Pinpoint the cell where the given text exists, returning its [x, y] midpoint coordinate. 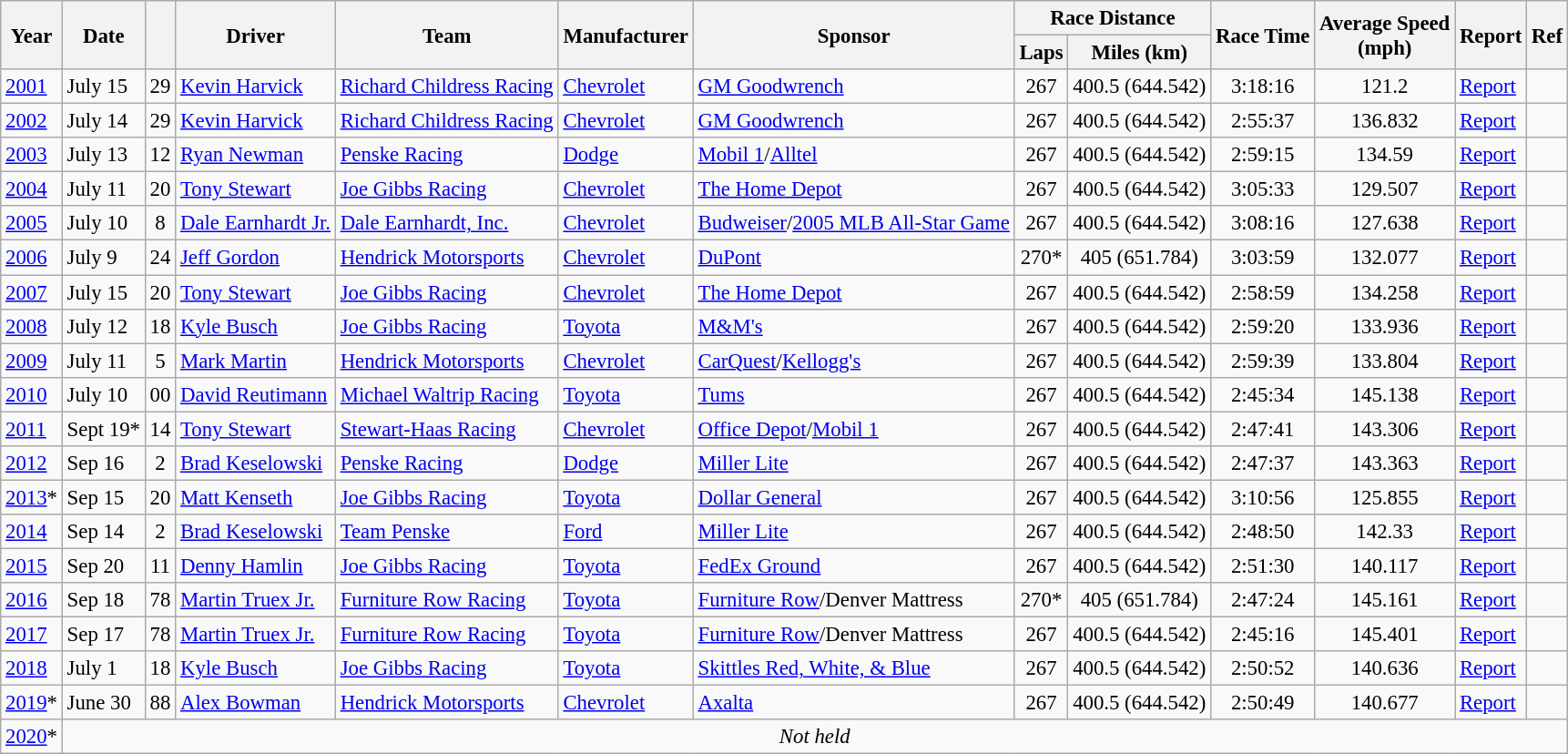
July 14 [104, 121]
Race Distance [1113, 18]
Date [104, 35]
2011 [32, 429]
2015 [32, 565]
143.363 [1385, 464]
Office Depot/Mobil 1 [854, 429]
2020* [32, 737]
Average Speed(mph) [1385, 35]
Sep 17 [104, 635]
8 [160, 223]
CarQuest/Kellogg's [854, 361]
140.117 [1385, 565]
2001 [32, 87]
2013* [32, 497]
2008 [32, 326]
Michael Waltrip Racing [446, 394]
121.2 [1385, 87]
Race Time [1263, 35]
125.855 [1385, 497]
2006 [32, 258]
140.636 [1385, 668]
July 13 [104, 155]
88 [160, 703]
12 [160, 155]
Laps [1042, 53]
11 [160, 565]
Budweiser/2005 MLB All-Star Game [854, 223]
2005 [32, 223]
2007 [32, 292]
14 [160, 429]
2:45:34 [1263, 394]
Dale Earnhardt Jr. [256, 223]
145.161 [1385, 600]
Sponsor [854, 35]
June 30 [104, 703]
July 1 [104, 668]
Team Penske [446, 532]
Axalta [854, 703]
2009 [32, 361]
Sep 14 [104, 532]
2:47:41 [1263, 429]
Dollar General [854, 497]
2003 [32, 155]
July 9 [104, 258]
3:10:56 [1263, 497]
2:55:37 [1263, 121]
Manufacturer [626, 35]
July 12 [104, 326]
142.33 [1385, 532]
Jeff Gordon [256, 258]
Sep 18 [104, 600]
2:48:50 [1263, 532]
Team [446, 35]
2018 [32, 668]
2:58:59 [1263, 292]
2010 [32, 394]
5 [160, 361]
00 [160, 394]
Driver [256, 35]
2019* [32, 703]
David Reutimann [256, 394]
2:59:15 [1263, 155]
Year [32, 35]
2:50:49 [1263, 703]
140.677 [1385, 703]
Not held [814, 737]
132.077 [1385, 258]
134.59 [1385, 155]
Alex Bowman [256, 703]
134.258 [1385, 292]
143.306 [1385, 429]
3:05:33 [1263, 189]
2004 [32, 189]
129.507 [1385, 189]
Mark Martin [256, 361]
Ref [1548, 35]
2:47:37 [1263, 464]
2016 [32, 600]
24 [160, 258]
2002 [32, 121]
145.401 [1385, 635]
136.832 [1385, 121]
2017 [32, 635]
Matt Kenseth [256, 497]
2:59:39 [1263, 361]
2:45:16 [1263, 635]
Miles (km) [1140, 53]
Sep 20 [104, 565]
Mobil 1/Alltel [854, 155]
Skittles Red, White, & Blue [854, 668]
133.936 [1385, 326]
Stewart-Haas Racing [446, 429]
Ford [626, 532]
2012 [32, 464]
Tums [854, 394]
2:51:30 [1263, 565]
2014 [32, 532]
2:47:24 [1263, 600]
2:59:20 [1263, 326]
Dale Earnhardt, Inc. [446, 223]
145.138 [1385, 394]
DuPont [854, 258]
3:03:59 [1263, 258]
3:18:16 [1263, 87]
133.804 [1385, 361]
Denny Hamlin [256, 565]
Sept 19* [104, 429]
FedEx Ground [854, 565]
M&M's [854, 326]
Sep 15 [104, 497]
Sep 16 [104, 464]
127.638 [1385, 223]
3:08:16 [1263, 223]
2:50:52 [1263, 668]
Ryan Newman [256, 155]
